Output the [x, y] coordinate of the center of the cell containing the given text.  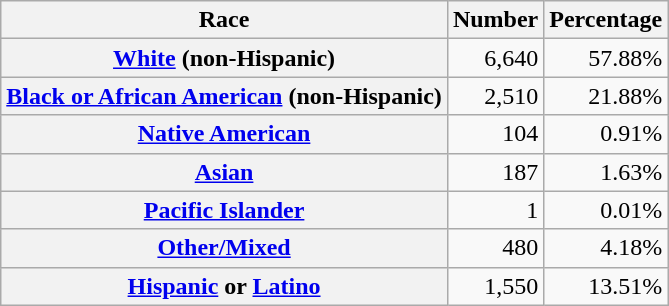
Hispanic or Latino [224, 286]
0.91% [606, 134]
4.18% [606, 248]
2,510 [495, 96]
White (non-Hispanic) [224, 58]
13.51% [606, 286]
6,640 [495, 58]
21.88% [606, 96]
1,550 [495, 286]
57.88% [606, 58]
Percentage [606, 20]
480 [495, 248]
Native American [224, 134]
Black or African American (non-Hispanic) [224, 96]
104 [495, 134]
187 [495, 172]
Number [495, 20]
1.63% [606, 172]
0.01% [606, 210]
Other/Mixed [224, 248]
Race [224, 20]
Pacific Islander [224, 210]
Asian [224, 172]
1 [495, 210]
